Find where the given text appears and provide that cell's center as [x, y] coordinate. 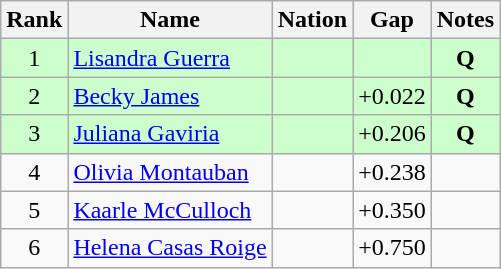
Olivia Montauban [170, 172]
+0.206 [392, 134]
+0.022 [392, 96]
6 [34, 248]
+0.350 [392, 210]
+0.750 [392, 248]
3 [34, 134]
Rank [34, 20]
Juliana Gaviria [170, 134]
4 [34, 172]
1 [34, 58]
2 [34, 96]
Kaarle McCulloch [170, 210]
Gap [392, 20]
Lisandra Guerra [170, 58]
Helena Casas Roige [170, 248]
Notes [465, 20]
Nation [312, 20]
Becky James [170, 96]
Name [170, 20]
5 [34, 210]
+0.238 [392, 172]
